Locate the cell with the specified text and output its (X, Y) center coordinate. 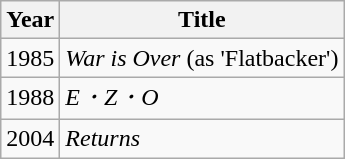
1988 (30, 98)
Year (30, 20)
Title (202, 20)
Returns (202, 138)
1985 (30, 58)
2004 (30, 138)
War is Over (as 'Flatbacker') (202, 58)
E・Z・O (202, 98)
